Pinpoint the cell where the given text exists, returning its (x, y) midpoint coordinate. 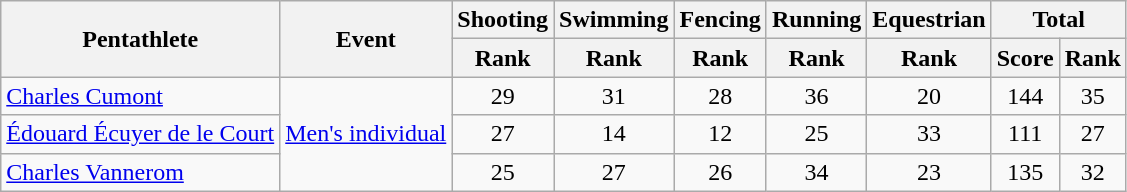
111 (1025, 134)
35 (1092, 96)
Total (1058, 20)
Pentathlete (140, 39)
144 (1025, 96)
Charles Vannerom (140, 172)
26 (720, 172)
Running (816, 20)
Édouard Écuyer de le Court (140, 134)
Swimming (614, 20)
23 (929, 172)
36 (816, 96)
Shooting (503, 20)
31 (614, 96)
32 (1092, 172)
33 (929, 134)
Men's individual (366, 134)
28 (720, 96)
135 (1025, 172)
20 (929, 96)
29 (503, 96)
Event (366, 39)
Equestrian (929, 20)
Fencing (720, 20)
12 (720, 134)
34 (816, 172)
Charles Cumont (140, 96)
Score (1025, 58)
14 (614, 134)
